Scan for the cell matching the given text and deliver its [X, Y] coordinate at center. 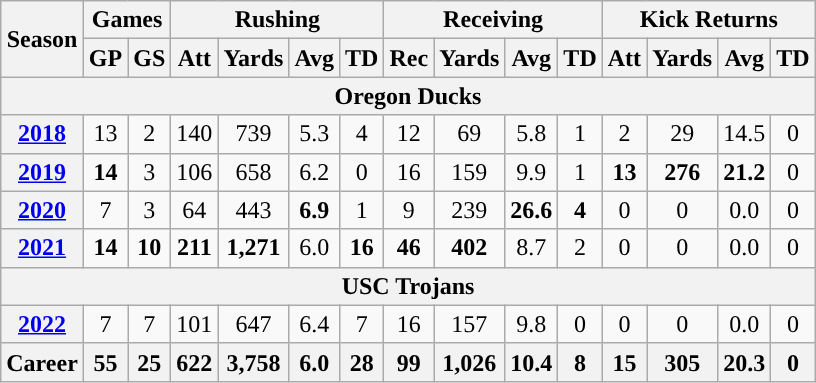
443 [254, 210]
21.2 [744, 172]
Rushing [278, 20]
Games [126, 20]
6.9 [314, 210]
2022 [42, 324]
12 [409, 134]
2021 [42, 248]
GP [105, 58]
Kick Returns [708, 20]
9.8 [532, 324]
140 [194, 134]
46 [409, 248]
USC Trojans [408, 286]
402 [470, 248]
276 [682, 172]
622 [194, 362]
55 [105, 362]
26.6 [532, 210]
GS [150, 58]
Career [42, 362]
305 [682, 362]
99 [409, 362]
20.3 [744, 362]
2018 [42, 134]
64 [194, 210]
10 [150, 248]
9.9 [532, 172]
8 [580, 362]
101 [194, 324]
15 [624, 362]
239 [470, 210]
29 [682, 134]
28 [362, 362]
3,758 [254, 362]
6.2 [314, 172]
14.5 [744, 134]
5.3 [314, 134]
Rec [409, 58]
2020 [42, 210]
739 [254, 134]
Receiving [493, 20]
1,026 [470, 362]
25 [150, 362]
658 [254, 172]
6.4 [314, 324]
10.4 [532, 362]
159 [470, 172]
Season [42, 39]
Oregon Ducks [408, 96]
211 [194, 248]
1,271 [254, 248]
106 [194, 172]
8.7 [532, 248]
9 [409, 210]
647 [254, 324]
69 [470, 134]
157 [470, 324]
2019 [42, 172]
5.8 [532, 134]
